Output the [x, y] coordinate of the center of the cell containing the given text.  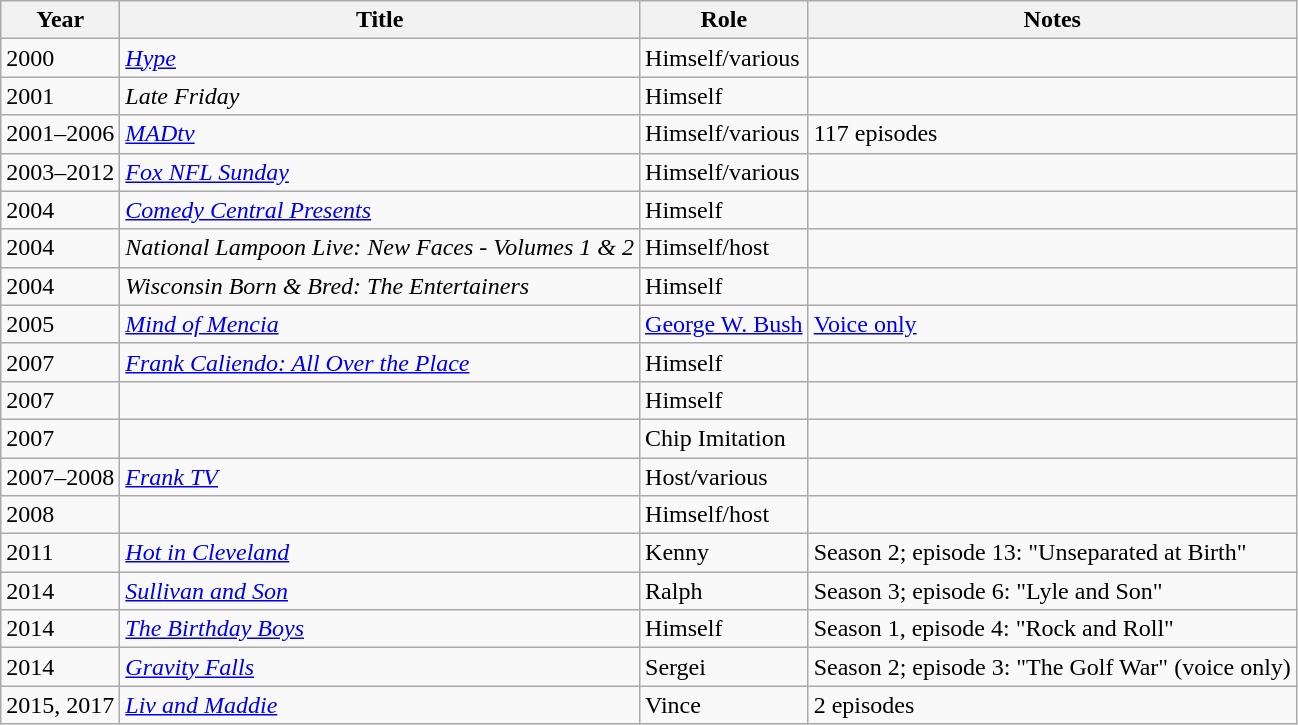
2001 [60, 96]
Season 3; episode 6: "Lyle and Son" [1052, 591]
Liv and Maddie [380, 705]
Wisconsin Born & Bred: The Entertainers [380, 286]
Year [60, 20]
2008 [60, 515]
Ralph [724, 591]
2001–2006 [60, 134]
Season 1, episode 4: "Rock and Roll" [1052, 629]
Late Friday [380, 96]
2003–2012 [60, 172]
Hype [380, 58]
Fox NFL Sunday [380, 172]
Chip Imitation [724, 438]
2005 [60, 324]
Kenny [724, 553]
Notes [1052, 20]
Mind of Mencia [380, 324]
Host/various [724, 477]
Season 2; episode 3: "The Golf War" (voice only) [1052, 667]
Frank TV [380, 477]
2 episodes [1052, 705]
2015, 2017 [60, 705]
Hot in Cleveland [380, 553]
Gravity Falls [380, 667]
Title [380, 20]
National Lampoon Live: New Faces - Volumes 1 & 2 [380, 248]
Sergei [724, 667]
Season 2; episode 13: "Unseparated at Birth" [1052, 553]
117 episodes [1052, 134]
Vince [724, 705]
Voice only [1052, 324]
George W. Bush [724, 324]
Sullivan and Son [380, 591]
2000 [60, 58]
2007–2008 [60, 477]
2011 [60, 553]
Frank Caliendo: All Over the Place [380, 362]
MADtv [380, 134]
The Birthday Boys [380, 629]
Comedy Central Presents [380, 210]
Role [724, 20]
